Search for the cell housing the specified text and yield its (x, y) center coordinate. 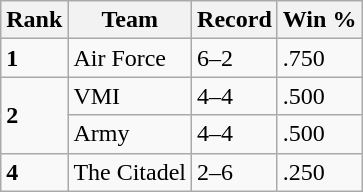
VMI (130, 96)
2–6 (235, 172)
1 (34, 58)
The Citadel (130, 172)
Record (235, 20)
6–2 (235, 58)
Win % (320, 20)
.250 (320, 172)
Army (130, 134)
Air Force (130, 58)
4 (34, 172)
Rank (34, 20)
2 (34, 115)
.750 (320, 58)
Team (130, 20)
